Return [x, y] of the center of cell containing provided text 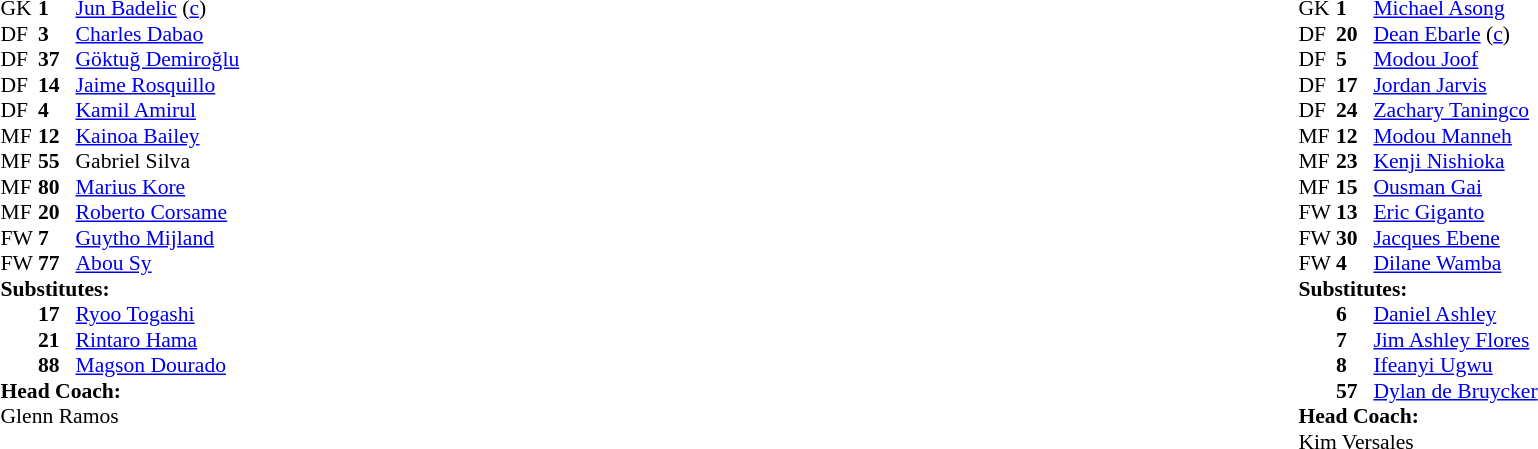
Jacques Ebene [1455, 238]
13 [1355, 213]
8 [1355, 365]
77 [57, 263]
Kenji Nishioka [1455, 161]
30 [1355, 238]
3 [57, 34]
Dean Ebarle (c) [1455, 34]
Marius Kore [158, 187]
15 [1355, 187]
37 [57, 59]
Gabriel Silva [158, 161]
Dilane Wamba [1455, 263]
5 [1355, 59]
24 [1355, 111]
Zachary Taningco [1455, 111]
6 [1355, 315]
Kamil Amirul [158, 111]
Dylan de Bruycker [1455, 391]
Magson Dourado [158, 365]
Eric Giganto [1455, 213]
Charles Dabao [158, 34]
55 [57, 161]
Rintaro Hama [158, 340]
Glenn Ramos [120, 417]
Ousman Gai [1455, 187]
14 [57, 85]
Jordan Jarvis [1455, 85]
Jim Ashley Flores [1455, 340]
Modou Manneh [1455, 136]
Göktuğ Demiroğlu [158, 59]
80 [57, 187]
57 [1355, 391]
Roberto Corsame [158, 213]
Jaime Rosquillo [158, 85]
Kainoa Bailey [158, 136]
Ryoo Togashi [158, 315]
Daniel Ashley [1455, 315]
Guytho Mijland [158, 238]
Modou Joof [1455, 59]
Abou Sy [158, 263]
88 [57, 365]
Ifeanyi Ugwu [1455, 365]
23 [1355, 161]
21 [57, 340]
